Return the [x, y] coordinate for the center point of the cell that contains the specified text.  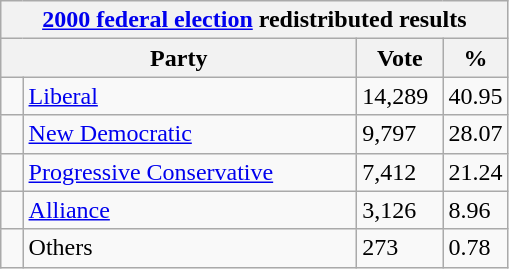
8.96 [476, 210]
Others [190, 248]
New Democratic [190, 134]
273 [400, 248]
% [476, 58]
Progressive Conservative [190, 172]
Alliance [190, 210]
7,412 [400, 172]
0.78 [476, 248]
Vote [400, 58]
40.95 [476, 96]
28.07 [476, 134]
3,126 [400, 210]
Liberal [190, 96]
14,289 [400, 96]
Party [179, 58]
2000 federal election redistributed results [254, 20]
9,797 [400, 134]
21.24 [476, 172]
